Scan for the cell matching the given text and deliver its (x, y) coordinate at center. 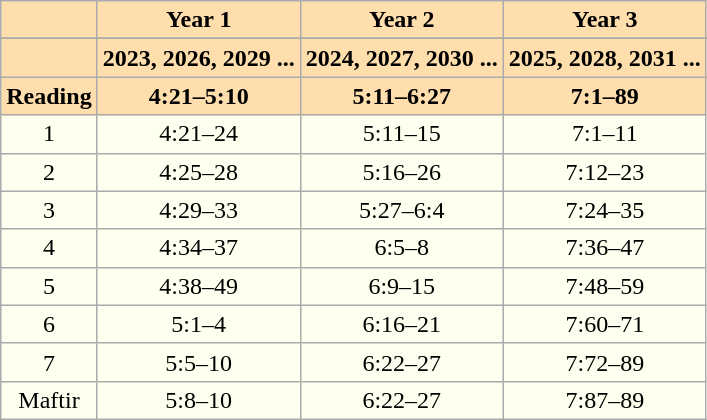
7 (49, 362)
7:72–89 (604, 362)
7:60–71 (604, 324)
5:5–10 (198, 362)
6:9–15 (402, 286)
7:24–35 (604, 210)
6 (49, 324)
Reading (49, 96)
Year 1 (198, 20)
7:1–89 (604, 96)
Maftir (49, 400)
7:48–59 (604, 286)
2 (49, 172)
5:8–10 (198, 400)
4:21–24 (198, 134)
6:5–8 (402, 248)
4:29–33 (198, 210)
5:1–4 (198, 324)
4 (49, 248)
1 (49, 134)
7:36–47 (604, 248)
Year 3 (604, 20)
7:12–23 (604, 172)
4:38–49 (198, 286)
5:27–6:4 (402, 210)
5 (49, 286)
2023, 2026, 2029 ... (198, 58)
7:1–11 (604, 134)
5:11–6:27 (402, 96)
7:87–89 (604, 400)
4:21–5:10 (198, 96)
5:16–26 (402, 172)
5:11–15 (402, 134)
2024, 2027, 2030 ... (402, 58)
6:16–21 (402, 324)
2025, 2028, 2031 ... (604, 58)
4:34–37 (198, 248)
3 (49, 210)
4:25–28 (198, 172)
Year 2 (402, 20)
